Provide the [x, y] coordinate of the cell's center where the given text is located.  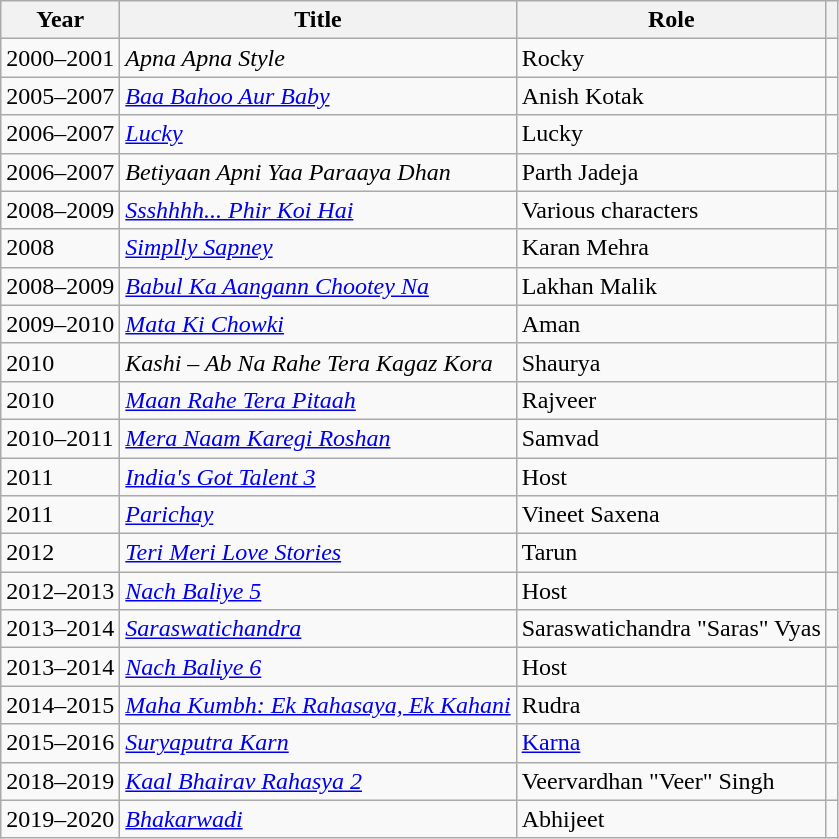
Tarun [671, 553]
2008 [60, 248]
Vineet Saxena [671, 515]
Suryaputra Karn [318, 743]
2018–2019 [60, 781]
Nach Baliye 5 [318, 591]
Lakhan Malik [671, 286]
Betiyaan Apni Yaa Paraaya Dhan [318, 172]
Teri Meri Love Stories [318, 553]
India's Got Talent 3 [318, 477]
Kashi – Ab Na Rahe Tera Kagaz Kora [318, 362]
2000–2001 [60, 58]
Nach Baliye 6 [318, 667]
Maha Kumbh: Ek Rahasaya, Ek Kahani [318, 705]
Year [60, 20]
2012 [60, 553]
Ssshhhh... Phir Koi Hai [318, 210]
2005–2007 [60, 96]
Rocky [671, 58]
Mata Ki Chowki [318, 324]
2019–2020 [60, 819]
2015–2016 [60, 743]
Parth Jadeja [671, 172]
Maan Rahe Tera Pitaah [318, 400]
Title [318, 20]
Rajveer [671, 400]
Saraswatichandra [318, 629]
2014–2015 [60, 705]
2009–2010 [60, 324]
Abhijeet [671, 819]
Samvad [671, 438]
Babul Ka Aangann Chootey Na [318, 286]
Anish Kotak [671, 96]
Saraswatichandra "Saras" Vyas [671, 629]
Mera Naam Karegi Roshan [318, 438]
Karan Mehra [671, 248]
Rudra [671, 705]
Veervardhan "Veer" Singh [671, 781]
Various characters [671, 210]
Baa Bahoo Aur Baby [318, 96]
Karna [671, 743]
Kaal Bhairav Rahasya 2 [318, 781]
Shaurya [671, 362]
Simplly Sapney [318, 248]
Apna Apna Style [318, 58]
Role [671, 20]
Bhakarwadi [318, 819]
2012–2013 [60, 591]
2010–2011 [60, 438]
Aman [671, 324]
Parichay [318, 515]
